Extract the (X, Y) coordinate from the center of the cell holding the provided text.  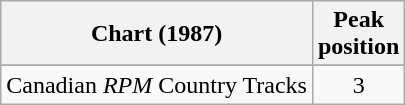
Chart (1987) (157, 34)
Peakposition (358, 34)
3 (358, 85)
Canadian RPM Country Tracks (157, 85)
